Return the (x, y) coordinate for the center point of the cell that contains the specified text.  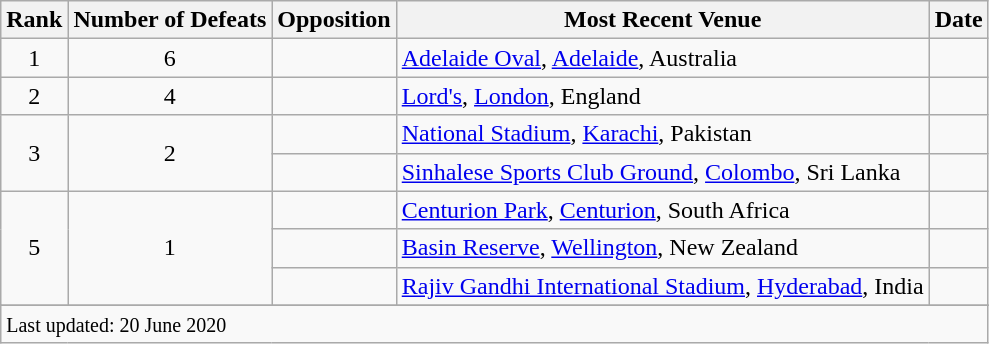
Number of Defeats (170, 20)
Last updated: 20 June 2020 (494, 324)
Lord's, London, England (662, 96)
4 (170, 96)
Centurion Park, Centurion, South Africa (662, 210)
Rank (34, 20)
5 (34, 248)
Sinhalese Sports Club Ground, Colombo, Sri Lanka (662, 172)
Rajiv Gandhi International Stadium, Hyderabad, India (662, 286)
National Stadium, Karachi, Pakistan (662, 134)
Date (958, 20)
Opposition (334, 20)
Most Recent Venue (662, 20)
Adelaide Oval, Adelaide, Australia (662, 58)
6 (170, 58)
3 (34, 153)
Basin Reserve, Wellington, New Zealand (662, 248)
